Return the [x, y] coordinate for the center point of the cell that contains the specified text.  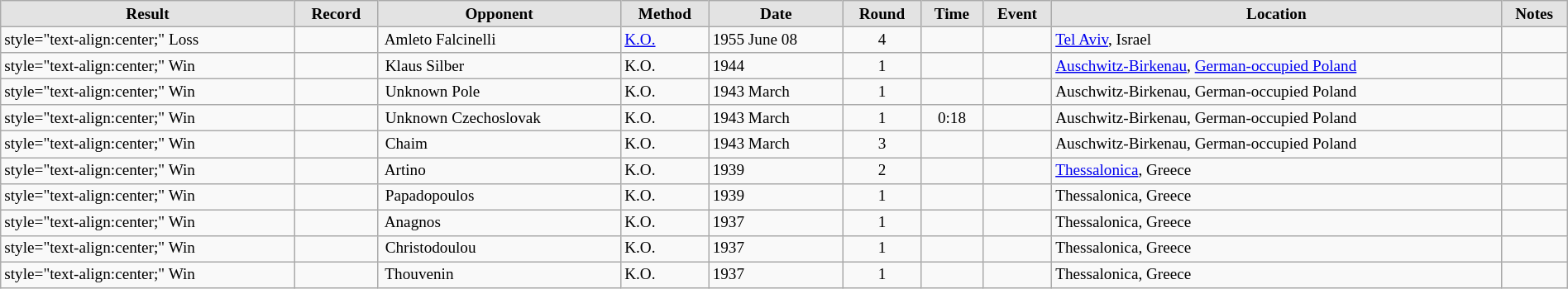
3 [882, 144]
Record [336, 14]
Chaim [499, 144]
Round [882, 14]
Result [147, 14]
Location [1277, 14]
4 [882, 40]
Tel Aviv, Israel [1277, 40]
Date [776, 14]
Notes [1534, 14]
Papadopoulos [499, 197]
Method [665, 14]
Time [953, 14]
Christodoulou [499, 249]
Anagnos [499, 223]
Artino [499, 170]
Thouvenin [499, 275]
1955 June 08 [776, 40]
Unknown Czechoslovak [499, 118]
Event [1017, 14]
Unknown Pole [499, 92]
1944 [776, 66]
Amleto Falcinelli [499, 40]
Opponent [499, 14]
style="text-align:center;" Loss [147, 40]
Klaus Silber [499, 66]
2 [882, 170]
0:18 [953, 118]
